Pinpoint the cell where the given text exists, returning its [x, y] midpoint coordinate. 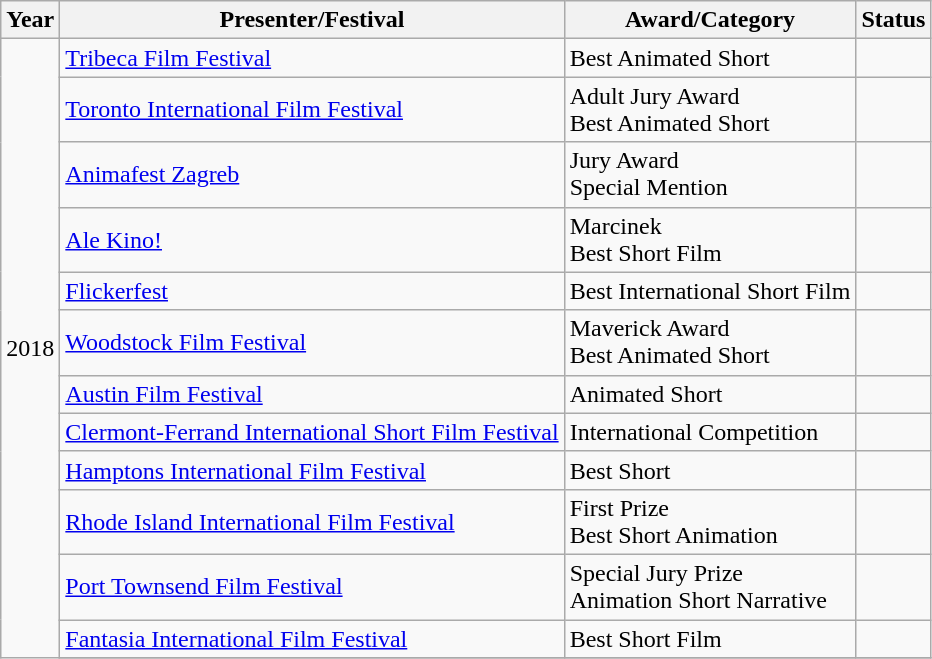
MarcinekBest Short Film [710, 240]
Woodstock Film Festival [312, 342]
Hamptons International Film Festival [312, 470]
International Competition [710, 432]
Award/Category [710, 20]
Best Short [710, 470]
Animafest Zagreb [312, 174]
Tribeca Film Festival [312, 58]
Best International Short Film [710, 291]
Best Short Film [710, 639]
Flickerfest [312, 291]
Presenter/Festival [312, 20]
Adult Jury AwardBest Animated Short [710, 110]
2018 [30, 348]
Animated Short [710, 394]
Port Townsend Film Festival [312, 586]
Best Animated Short [710, 58]
Year [30, 20]
Jury AwardSpecial Mention [710, 174]
Toronto International Film Festival [312, 110]
Austin Film Festival [312, 394]
First PrizeBest Short Animation [710, 522]
Rhode Island International Film Festival [312, 522]
Ale Kino! [312, 240]
Status [894, 20]
Clermont-Ferrand International Short Film Festival [312, 432]
Fantasia International Film Festival [312, 639]
Special Jury PrizeAnimation Short Narrative [710, 586]
Maverick AwardBest Animated Short [710, 342]
